Return the (x, y) coordinate for the center point of the cell that contains the specified text.  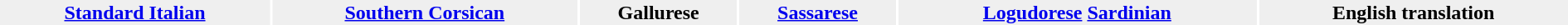
Logudorese Sardinian (1077, 12)
Southern Corsican (425, 12)
Gallurese (659, 12)
Sassarese (818, 12)
Standard Italian (134, 12)
English translation (1414, 12)
